Locate the cell with the specified text and output its (X, Y) center coordinate. 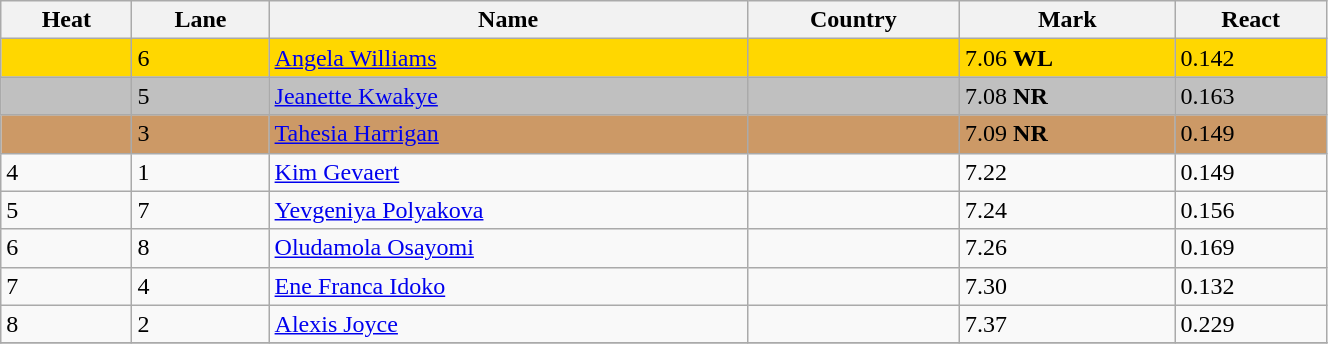
Jeanette Kwakye (508, 96)
Alexis Joyce (508, 324)
0.142 (1251, 58)
1 (200, 172)
7.26 (1068, 248)
Lane (200, 20)
2 (200, 324)
Mark (1068, 20)
7.06 WL (1068, 58)
0.163 (1251, 96)
Country (853, 20)
Oludamola Osayomi (508, 248)
7.09 NR (1068, 134)
0.169 (1251, 248)
0.132 (1251, 286)
7.08 NR (1068, 96)
7.24 (1068, 210)
Ene Franca Idoko (508, 286)
0.156 (1251, 210)
Yevgeniya Polyakova (508, 210)
React (1251, 20)
Kim Gevaert (508, 172)
3 (200, 134)
Tahesia Harrigan (508, 134)
Angela Williams (508, 58)
7.22 (1068, 172)
Heat (66, 20)
0.229 (1251, 324)
7.37 (1068, 324)
7.30 (1068, 286)
Name (508, 20)
